Capture the cell that displays the provided text and extract its (x, y) central coordinate. 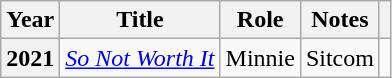
Year (30, 20)
2021 (30, 58)
So Not Worth It (140, 58)
Role (260, 20)
Minnie (260, 58)
Sitcom (340, 58)
Title (140, 20)
Notes (340, 20)
